Identify which cell holds the provided text, then report its (X, Y) central coordinate. 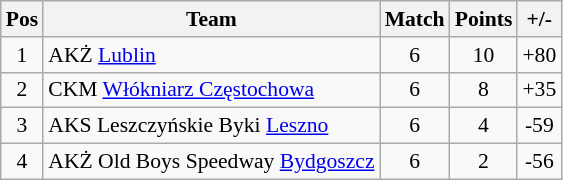
AKŻ Old Boys Speedway Bydgoszcz (211, 162)
Points (484, 19)
AKŻ Lublin (211, 55)
+35 (539, 90)
1 (22, 55)
+/- (539, 19)
+80 (539, 55)
8 (484, 90)
-56 (539, 162)
Match (415, 19)
CKM Włókniarz Częstochowa (211, 90)
Pos (22, 19)
-59 (539, 126)
Team (211, 19)
3 (22, 126)
AKS Leszczyńskie Byki Leszno (211, 126)
10 (484, 55)
